Find where the given text appears and provide that cell's center as (x, y) coordinate. 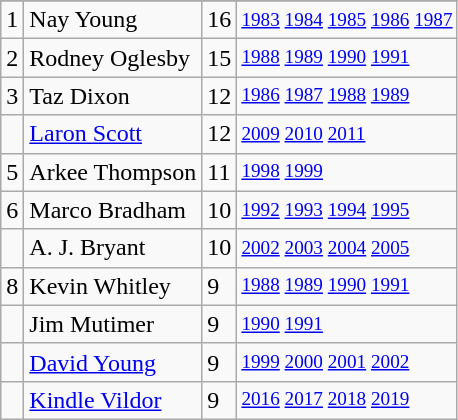
Kevin Whitley (113, 286)
1986 1987 1988 1989 (347, 96)
Kindle Vildor (113, 400)
2016 2017 2018 2019 (347, 400)
1999 2000 2001 2002 (347, 362)
1990 1991 (347, 324)
Arkee Thompson (113, 172)
8 (12, 286)
Jim Mutimer (113, 324)
1 (12, 20)
2002 2003 2004 2005 (347, 248)
1998 1999 (347, 172)
1983 1984 1985 1986 1987 (347, 20)
Nay Young (113, 20)
Taz Dixon (113, 96)
Rodney Oglesby (113, 58)
16 (220, 20)
2009 2010 2011 (347, 134)
1992 1993 1994 1995 (347, 210)
A. J. Bryant (113, 248)
Laron Scott (113, 134)
5 (12, 172)
Marco Bradham (113, 210)
15 (220, 58)
6 (12, 210)
11 (220, 172)
David Young (113, 362)
2 (12, 58)
3 (12, 96)
